Extract the (x, y) coordinate from the center of the cell holding the provided text.  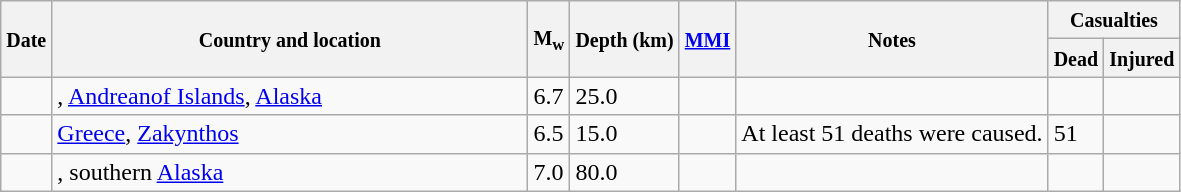
Mw (549, 39)
, southern Alaska (290, 172)
15.0 (624, 134)
6.7 (549, 96)
6.5 (549, 134)
Casualties (1114, 20)
7.0 (549, 172)
Date (26, 39)
Injured (1142, 58)
At least 51 deaths were caused. (892, 134)
Dead (1076, 58)
Depth (km) (624, 39)
51 (1076, 134)
Country and location (290, 39)
Notes (892, 39)
80.0 (624, 172)
, Andreanof Islands, Alaska (290, 96)
Greece, Zakynthos (290, 134)
MMI (708, 39)
25.0 (624, 96)
